Provide the [X, Y] coordinate of the cell's center where the given text is located.  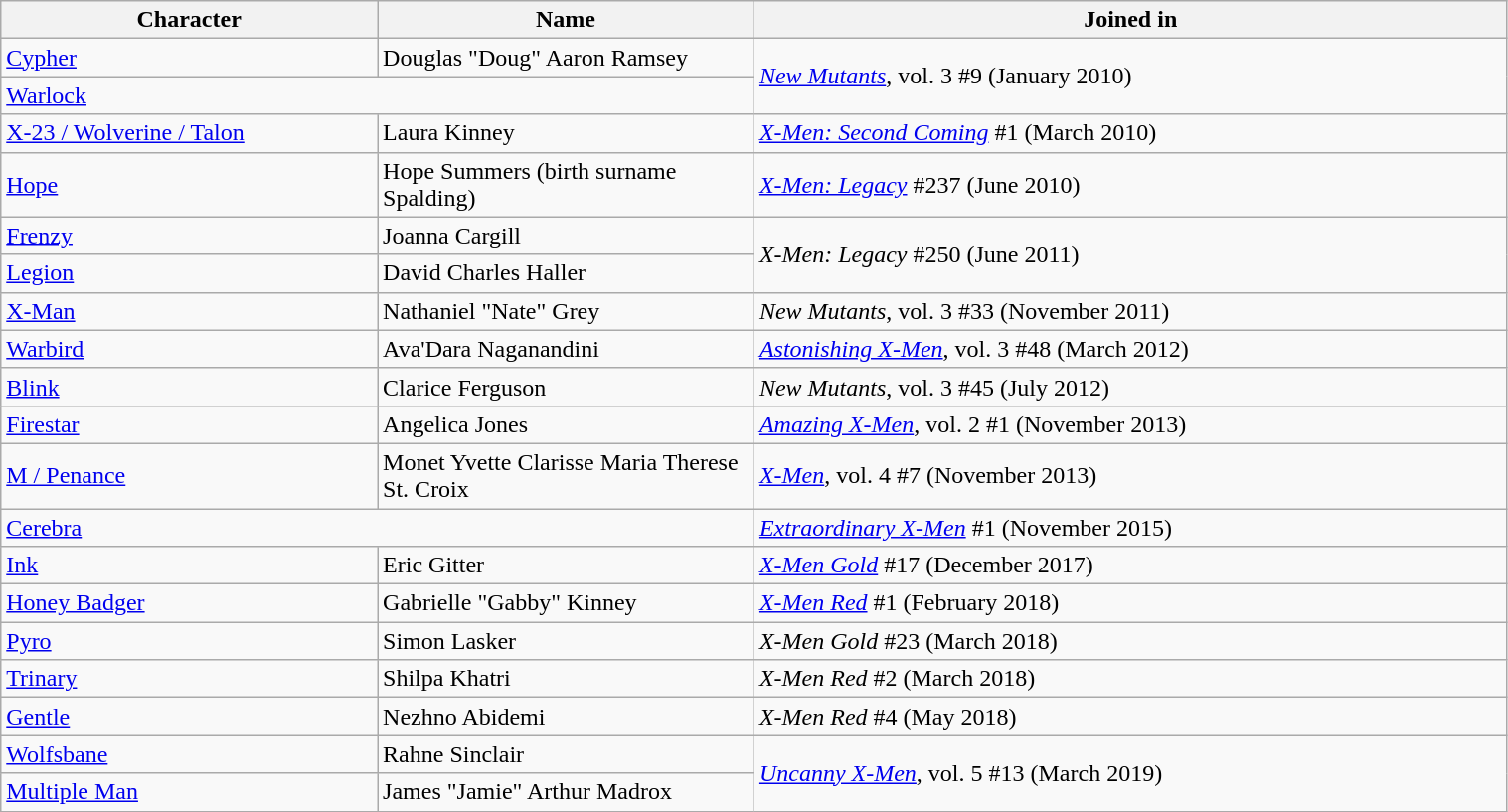
Cypher [189, 58]
X-Men: Second Coming #1 (March 2010) [1130, 133]
Rahne Sinclair [567, 754]
Monet Yvette Clarisse Maria Therese St. Croix [567, 475]
Amazing X-Men, vol. 2 #1 (November 2013) [1130, 424]
New Mutants, vol. 3 #33 (November 2011) [1130, 311]
Hope [189, 185]
Blink [189, 387]
Clarice Ferguson [567, 387]
Nezhno Abidemi [567, 717]
X-Men Gold #17 (December 2017) [1130, 566]
X-Men Red #1 (February 2018) [1130, 603]
Multiple Man [189, 792]
X-Men: Legacy #237 (June 2010) [1130, 185]
X-Men Red #2 (March 2018) [1130, 679]
Hope Summers (birth surname Spalding) [567, 185]
Cerebra [378, 528]
Warbird [189, 349]
Warlock [378, 95]
Frenzy [189, 236]
Trinary [189, 679]
Astonishing X-Men, vol. 3 #48 (March 2012) [1130, 349]
Name [567, 20]
Angelica Jones [567, 424]
Pyro [189, 641]
Extraordinary X-Men #1 (November 2015) [1130, 528]
Ava'Dara Naganandini [567, 349]
Gabrielle "Gabby" Kinney [567, 603]
X-Men Red #4 (May 2018) [1130, 717]
M / Penance [189, 475]
Nathaniel "Nate" Grey [567, 311]
Gentle [189, 717]
Simon Lasker [567, 641]
Character [189, 20]
X-Men, vol. 4 #7 (November 2013) [1130, 475]
Laura Kinney [567, 133]
Wolfsbane [189, 754]
James "Jamie" Arthur Madrox [567, 792]
Douglas "Doug" Aaron Ramsey [567, 58]
David Charles Haller [567, 273]
Ink [189, 566]
Eric Gitter [567, 566]
Firestar [189, 424]
Uncanny X-Men, vol. 5 #13 (March 2019) [1130, 773]
X-Man [189, 311]
Shilpa Khatri [567, 679]
X-23 / Wolverine / Talon [189, 133]
X-Men: Legacy #250 (June 2011) [1130, 254]
Joined in [1130, 20]
New Mutants, vol. 3 #45 (July 2012) [1130, 387]
X-Men Gold #23 (March 2018) [1130, 641]
Joanna Cargill [567, 236]
New Mutants, vol. 3 #9 (January 2010) [1130, 77]
Honey Badger [189, 603]
Legion [189, 273]
